Pinpoint the cell where the given text exists, returning its (X, Y) midpoint coordinate. 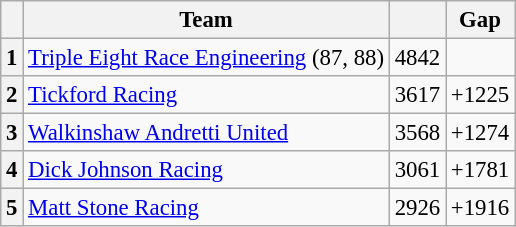
Triple Eight Race Engineering (87, 88) (206, 58)
3 (12, 133)
+1916 (480, 208)
3568 (417, 133)
Dick Johnson Racing (206, 170)
2926 (417, 208)
4 (12, 170)
+1225 (480, 95)
Walkinshaw Andretti United (206, 133)
Matt Stone Racing (206, 208)
+1274 (480, 133)
Tickford Racing (206, 95)
5 (12, 208)
Gap (480, 20)
Team (206, 20)
1 (12, 58)
4842 (417, 58)
3061 (417, 170)
3617 (417, 95)
2 (12, 95)
+1781 (480, 170)
